Extract the [x, y] coordinate from the center of the cell holding the provided text.  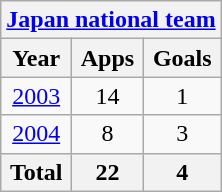
14 [108, 96]
1 [182, 96]
Year [36, 58]
2004 [36, 134]
Japan national team [111, 20]
2003 [36, 96]
4 [182, 172]
Apps [108, 58]
22 [108, 172]
8 [108, 134]
3 [182, 134]
Total [36, 172]
Goals [182, 58]
